Pinpoint the cell where the given text exists, returning its (x, y) midpoint coordinate. 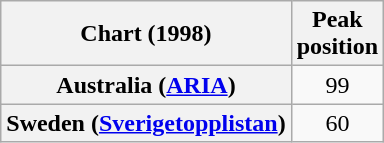
Australia (ARIA) (146, 85)
Chart (1998) (146, 34)
Sweden (Sverigetopplistan) (146, 123)
99 (337, 85)
Peakposition (337, 34)
60 (337, 123)
